Return the (X, Y) coordinate for the center point of the cell that contains the specified text.  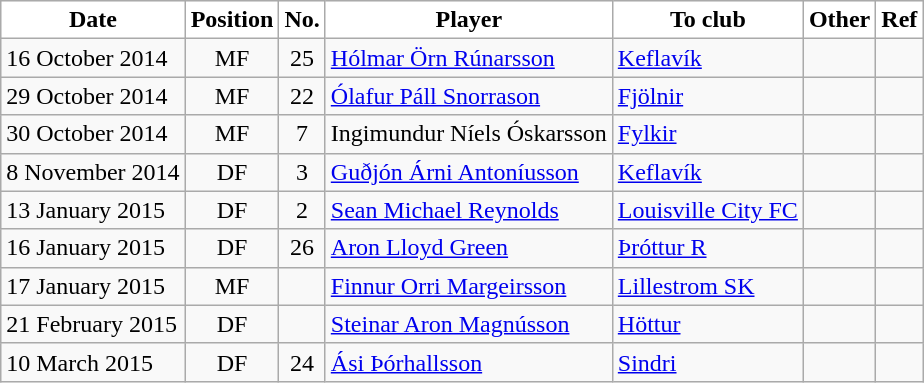
8 November 2014 (93, 172)
Guðjón Árni Antoníusson (468, 172)
To club (708, 20)
Date (93, 20)
Fjölnir (708, 96)
Fylkir (708, 134)
22 (302, 96)
16 October 2014 (93, 58)
21 February 2015 (93, 324)
Finnur Orri Margeirsson (468, 286)
16 January 2015 (93, 248)
Þróttur R (708, 248)
26 (302, 248)
24 (302, 362)
Lillestrom SK (708, 286)
Aron Lloyd Green (468, 248)
Steinar Aron Magnússon (468, 324)
Louisville City FC (708, 210)
Position (232, 20)
7 (302, 134)
Player (468, 20)
29 October 2014 (93, 96)
30 October 2014 (93, 134)
Ási Þórhallsson (468, 362)
Sean Michael Reynolds (468, 210)
3 (302, 172)
Ref (900, 20)
17 January 2015 (93, 286)
Höttur (708, 324)
No. (302, 20)
Hólmar Örn Rúnarsson (468, 58)
13 January 2015 (93, 210)
10 March 2015 (93, 362)
Other (839, 20)
25 (302, 58)
Ingimundur Níels Óskarsson (468, 134)
Sindri (708, 362)
Ólafur Páll Snorrason (468, 96)
2 (302, 210)
